Locate the cell with the specified text and output its (x, y) center coordinate. 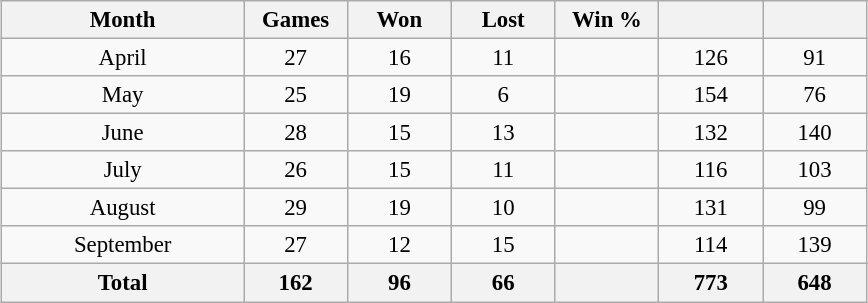
29 (296, 208)
154 (711, 95)
132 (711, 133)
September (123, 245)
114 (711, 245)
91 (815, 58)
773 (711, 283)
12 (399, 245)
13 (503, 133)
28 (296, 133)
131 (711, 208)
Month (123, 20)
April (123, 58)
10 (503, 208)
99 (815, 208)
Win % (607, 20)
25 (296, 95)
Lost (503, 20)
Won (399, 20)
76 (815, 95)
96 (399, 283)
26 (296, 170)
139 (815, 245)
6 (503, 95)
66 (503, 283)
162 (296, 283)
Total (123, 283)
July (123, 170)
648 (815, 283)
103 (815, 170)
May (123, 95)
Games (296, 20)
16 (399, 58)
June (123, 133)
August (123, 208)
140 (815, 133)
116 (711, 170)
126 (711, 58)
